Return the [x, y] coordinate for the center point of the cell that contains the specified text.  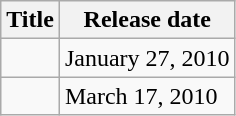
Title [30, 20]
January 27, 2010 [147, 58]
March 17, 2010 [147, 96]
Release date [147, 20]
